Locate the cell with the specified text and output its [X, Y] center coordinate. 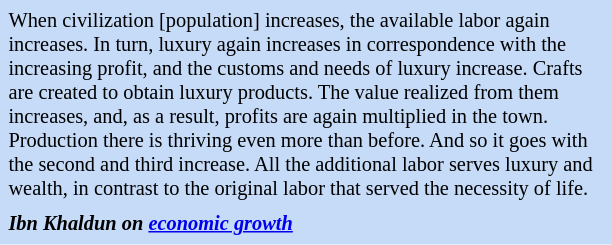
Ibn Khaldun on economic growth [306, 224]
